Determine the [X, Y] coordinate at the center of the cell enclosing the given text.  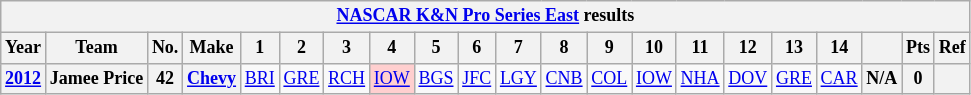
CAR [839, 78]
NHA [700, 78]
7 [519, 48]
3 [347, 48]
42 [166, 78]
10 [654, 48]
Chevy [212, 78]
2 [302, 48]
14 [839, 48]
6 [477, 48]
13 [794, 48]
LGY [519, 78]
BGS [436, 78]
Team [96, 48]
5 [436, 48]
9 [610, 48]
JFC [477, 78]
8 [564, 48]
1 [260, 48]
BRI [260, 78]
NASCAR K&N Pro Series East results [486, 16]
11 [700, 48]
RCH [347, 78]
Ref [952, 48]
0 [918, 78]
No. [166, 48]
Jamee Price [96, 78]
CNB [564, 78]
Make [212, 48]
DOV [748, 78]
COL [610, 78]
2012 [24, 78]
12 [748, 48]
4 [392, 48]
Pts [918, 48]
Year [24, 48]
N/A [882, 78]
